Scan for the cell matching the given text and deliver its (X, Y) coordinate at center. 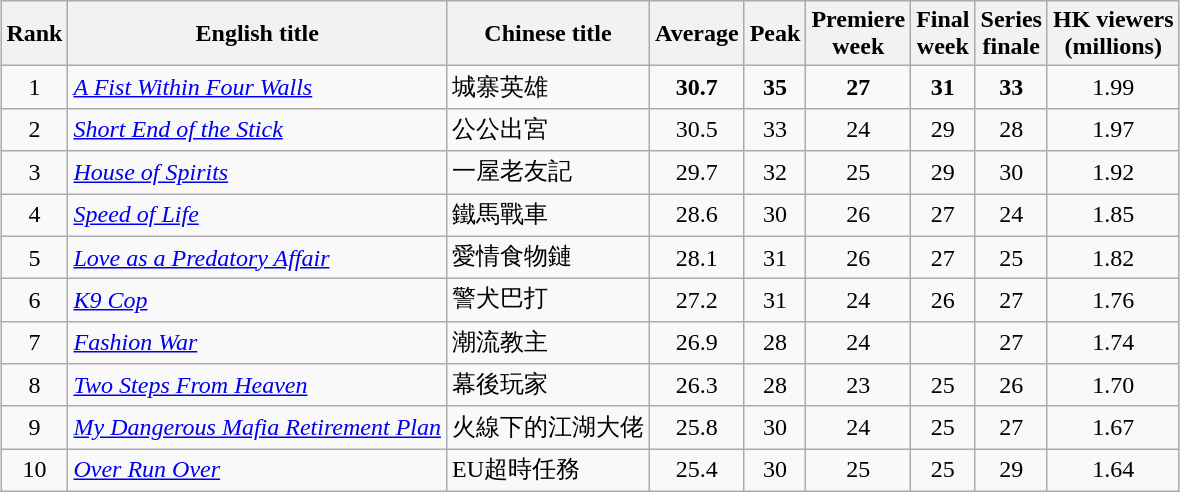
EU超時任務 (548, 470)
火線下的江湖大佬 (548, 428)
城寨英雄 (548, 88)
28.1 (698, 258)
潮流教主 (548, 342)
Rank (34, 34)
Two Steps From Heaven (258, 386)
House of Spirits (258, 172)
25.8 (698, 428)
9 (34, 428)
1.92 (1113, 172)
35 (775, 88)
30.5 (698, 130)
Over Run Over (258, 470)
25.4 (698, 470)
Short End of the Stick (258, 130)
English title (258, 34)
8 (34, 386)
幕後玩家 (548, 386)
愛情食物鏈 (548, 258)
2 (34, 130)
32 (775, 172)
Seriesfinale (1011, 34)
1.99 (1113, 88)
29.7 (698, 172)
A Fist Within Four Walls (258, 88)
Fashion War (258, 342)
27.2 (698, 300)
30.7 (698, 88)
5 (34, 258)
1.74 (1113, 342)
1.67 (1113, 428)
7 (34, 342)
Finalweek (943, 34)
10 (34, 470)
Peak (775, 34)
公公出宮 (548, 130)
1.70 (1113, 386)
26.9 (698, 342)
4 (34, 216)
26.3 (698, 386)
28.6 (698, 216)
6 (34, 300)
My Dangerous Mafia Retirement Plan (258, 428)
23 (858, 386)
1.97 (1113, 130)
HK viewers(millions) (1113, 34)
1.82 (1113, 258)
3 (34, 172)
1.76 (1113, 300)
一屋老友記 (548, 172)
1.64 (1113, 470)
1 (34, 88)
K9 Cop (258, 300)
Average (698, 34)
鐵馬戰車 (548, 216)
1.85 (1113, 216)
警犬巴打 (548, 300)
Premiereweek (858, 34)
Speed of Life (258, 216)
Love as a Predatory Affair (258, 258)
Chinese title (548, 34)
